For the text-containing cell, return its midpoint in (X, Y) coordinate format. 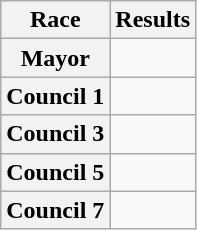
Race (56, 20)
Council 5 (56, 172)
Council 7 (56, 210)
Results (153, 20)
Council 1 (56, 96)
Council 3 (56, 134)
Mayor (56, 58)
